Detect which cell encompasses the target text, then output its [x, y] center coordinate. 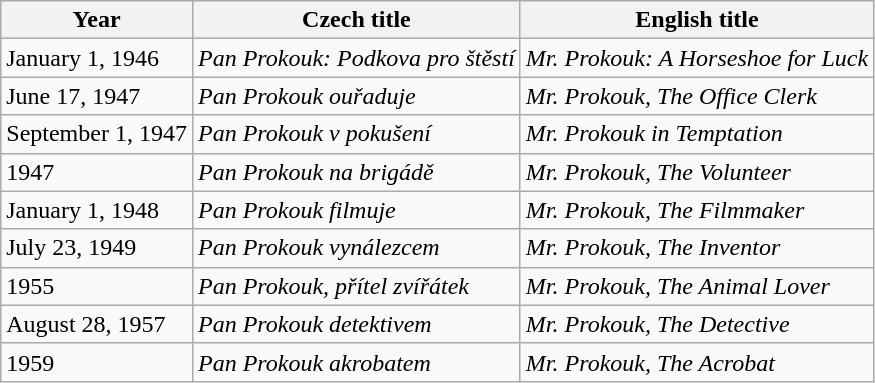
Mr. Prokouk, The Detective [696, 324]
Pan Prokouk detektivem [356, 324]
Pan Prokouk, přítel zvířátek [356, 286]
Mr. Prokouk, The Filmmaker [696, 210]
Mr. Prokouk, The Volunteer [696, 172]
1955 [97, 286]
January 1, 1948 [97, 210]
Mr. Prokouk, The Office Clerk [696, 96]
Czech title [356, 20]
Pan Prokouk v pokušení [356, 134]
Mr. Prokouk: A Horseshoe for Luck [696, 58]
Pan Prokouk na brigádě [356, 172]
August 28, 1957 [97, 324]
June 17, 1947 [97, 96]
July 23, 1949 [97, 248]
Mr. Prokouk, The Acrobat [696, 362]
English title [696, 20]
Pan Prokouk filmuje [356, 210]
Mr. Prokouk, The Animal Lover [696, 286]
Year [97, 20]
1947 [97, 172]
Pan Prokouk ouřaduje [356, 96]
Mr. Prokouk, The Inventor [696, 248]
1959 [97, 362]
Pan Prokouk: Podkova pro štěstí [356, 58]
Pan Prokouk akrobatem [356, 362]
January 1, 1946 [97, 58]
September 1, 1947 [97, 134]
Pan Prokouk vynálezcem [356, 248]
Mr. Prokouk in Temptation [696, 134]
